Extract the [X, Y] coordinate from the center of the cell holding the provided text.  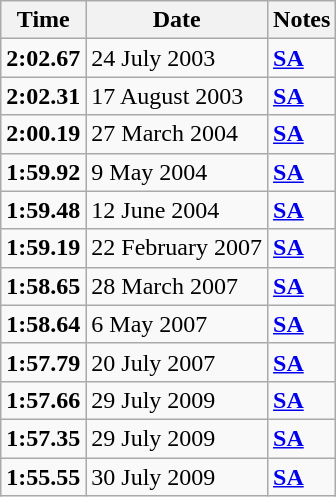
Time [44, 20]
1:57.66 [44, 400]
24 July 2003 [177, 58]
28 March 2007 [177, 286]
Notes [302, 20]
1:57.35 [44, 438]
2:02.67 [44, 58]
1:57.79 [44, 362]
2:00.19 [44, 134]
9 May 2004 [177, 172]
22 February 2007 [177, 248]
1:59.92 [44, 172]
17 August 2003 [177, 96]
27 March 2004 [177, 134]
6 May 2007 [177, 324]
Date [177, 20]
12 June 2004 [177, 210]
20 July 2007 [177, 362]
1:59.48 [44, 210]
1:55.55 [44, 477]
30 July 2009 [177, 477]
1:58.65 [44, 286]
1:59.19 [44, 248]
1:58.64 [44, 324]
2:02.31 [44, 96]
